Return the [X, Y] coordinate for the center point of the cell that contains the specified text.  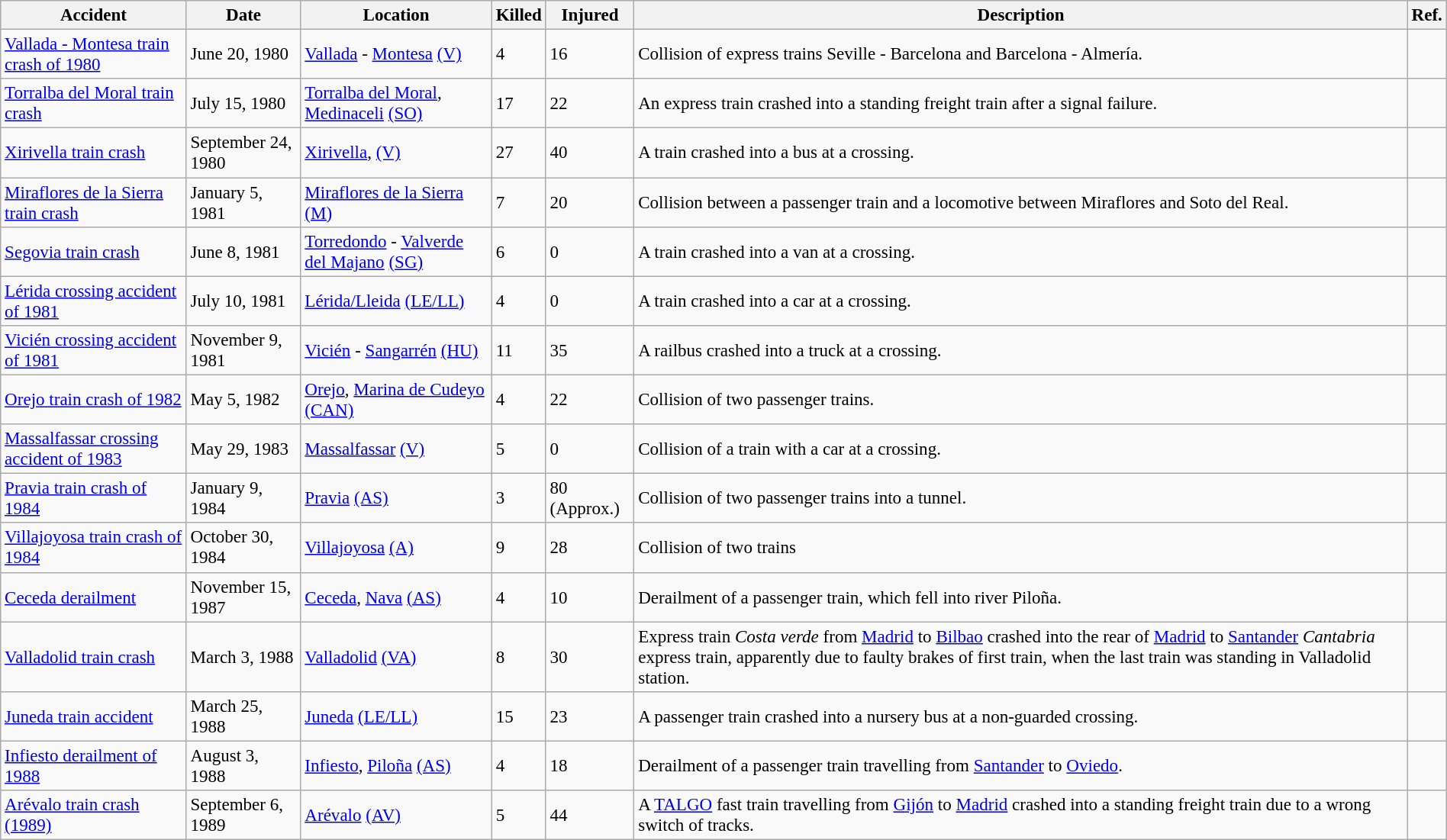
Ceceda, Nava (AS) [396, 597]
17 [519, 104]
November 9, 1981 [243, 351]
7 [519, 203]
March 25, 1988 [243, 717]
3 [519, 499]
Collision of a train with a car at a crossing. [1021, 449]
Injured [590, 15]
Vallada - Montesa train crash of 1980 [93, 55]
May 5, 1982 [243, 400]
May 29, 1983 [243, 449]
Accident [93, 15]
Villajoyosa (A) [396, 548]
January 9, 1984 [243, 499]
Torralba del Moral train crash [93, 104]
Killed [519, 15]
Villajoyosa train crash of 1984 [93, 548]
Massalfassar (V) [396, 449]
30 [590, 657]
Lérida/Lleida (LE/LL) [396, 301]
July 15, 1980 [243, 104]
27 [519, 153]
Arévalo (AV) [396, 815]
Vallada - Montesa (V) [396, 55]
A train crashed into a van at a crossing. [1021, 252]
28 [590, 548]
Massalfassar crossing accident of 1983 [93, 449]
23 [590, 717]
Description [1021, 15]
10 [590, 597]
Segovia train crash [93, 252]
Juneda train accident [93, 717]
A train crashed into a bus at a crossing. [1021, 153]
June 20, 1980 [243, 55]
Orejo train crash of 1982 [93, 400]
Miraflores de la Sierra train crash [93, 203]
Ref. [1427, 15]
Pravia (AS) [396, 499]
Valladolid (VA) [396, 657]
40 [590, 153]
11 [519, 351]
Pravia train crash of 1984 [93, 499]
A passenger train crashed into a nursery bus at a non-guarded crossing. [1021, 717]
Miraflores de la Sierra (M) [396, 203]
Infiesto, Piloña (AS) [396, 766]
Ceceda derailment [93, 597]
Lérida crossing accident of 1981 [93, 301]
Derailment of a passenger train travelling from Santander to Oviedo. [1021, 766]
September 6, 1989 [243, 815]
Collision between a passenger train and a locomotive between Miraflores and Soto del Real. [1021, 203]
A TALGO fast train travelling from Gijón to Madrid crashed into a standing freight train due to a wrong switch of tracks. [1021, 815]
Vicién - Sangarrén (HU) [396, 351]
18 [590, 766]
October 30, 1984 [243, 548]
8 [519, 657]
Vicién crossing accident of 1981 [93, 351]
January 5, 1981 [243, 203]
Date [243, 15]
Valladolid train crash [93, 657]
44 [590, 815]
Location [396, 15]
15 [519, 717]
35 [590, 351]
16 [590, 55]
A railbus crashed into a truck at a crossing. [1021, 351]
Torredondo - Valverde del Majano (SG) [396, 252]
Torralba del Moral, Medinaceli (SO) [396, 104]
August 3, 1988 [243, 766]
Derailment of a passenger train, which fell into river Piloña. [1021, 597]
Xirivella train crash [93, 153]
July 10, 1981 [243, 301]
Infiesto derailment of 1988 [93, 766]
Arévalo train crash (1989) [93, 815]
September 24, 1980 [243, 153]
Collision of two trains [1021, 548]
Collision of two passenger trains. [1021, 400]
Collision of two passenger trains into a tunnel. [1021, 499]
An express train crashed into a standing freight train after a signal failure. [1021, 104]
80 (Approx.) [590, 499]
November 15, 1987 [243, 597]
March 3, 1988 [243, 657]
Collision of express trains Seville - Barcelona and Barcelona - Almería. [1021, 55]
A train crashed into a car at a crossing. [1021, 301]
Xirivella, (V) [396, 153]
20 [590, 203]
Juneda (LE/LL) [396, 717]
June 8, 1981 [243, 252]
Orejo, Marina de Cudeyo (CAN) [396, 400]
6 [519, 252]
9 [519, 548]
